Identify which cell holds the provided text, then report its [X, Y] central coordinate. 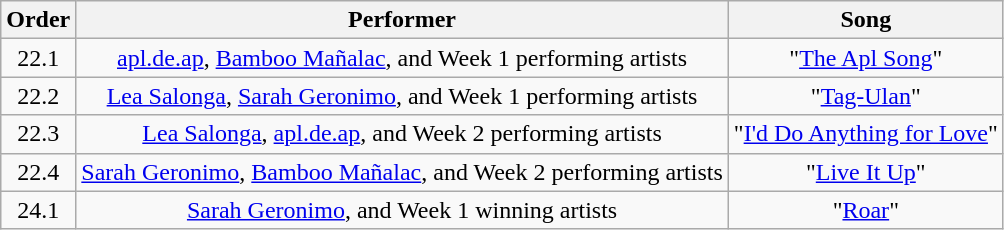
24.1 [38, 210]
22.3 [38, 134]
"I'd Do Anything for Love" [866, 134]
apl.de.ap, Bamboo Mañalac, and Week 1 performing artists [402, 58]
Sarah Geronimo, Bamboo Mañalac, and Week 2 performing artists [402, 172]
Sarah Geronimo, and Week 1 winning artists [402, 210]
Song [866, 20]
22.4 [38, 172]
"The Apl Song" [866, 58]
22.2 [38, 96]
"Live It Up" [866, 172]
Order [38, 20]
Lea Salonga, Sarah Geronimo, and Week 1 performing artists [402, 96]
Lea Salonga, apl.de.ap, and Week 2 performing artists [402, 134]
Performer [402, 20]
"Tag-Ulan" [866, 96]
22.1 [38, 58]
"Roar" [866, 210]
